Determine the (X, Y) coordinate at the center of the cell enclosing the given text.  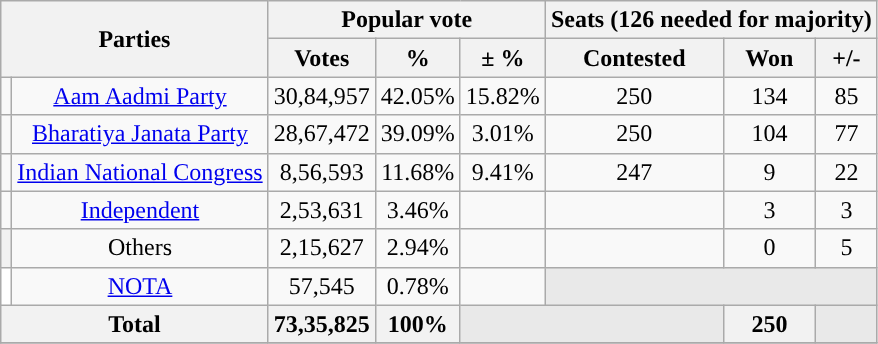
Parties (134, 39)
Total (134, 324)
3.01% (502, 134)
28,67,472 (322, 134)
Independent (140, 210)
NOTA (140, 286)
0.78% (418, 286)
2,15,627 (322, 248)
73,35,825 (322, 324)
39.09% (418, 134)
11.68% (418, 172)
Votes (322, 58)
± % (502, 58)
15.82% (502, 96)
+/- (847, 58)
0 (769, 248)
77 (847, 134)
2.94% (418, 248)
3.46% (418, 210)
Won (769, 58)
85 (847, 96)
Seats (126 needed for majority) (711, 20)
104 (769, 134)
134 (769, 96)
Others (140, 248)
22 (847, 172)
9.41% (502, 172)
57,545 (322, 286)
Indian National Congress (140, 172)
247 (634, 172)
Popular vote (406, 20)
2,53,631 (322, 210)
100% (418, 324)
Aam Aadmi Party (140, 96)
% (418, 58)
8,56,593 (322, 172)
Bharatiya Janata Party (140, 134)
30,84,957 (322, 96)
42.05% (418, 96)
Contested (634, 58)
9 (769, 172)
5 (847, 248)
